For the text-containing cell, return its midpoint in (X, Y) coordinate format. 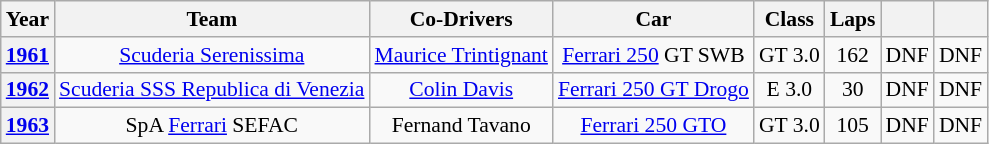
Year (28, 19)
1962 (28, 90)
Laps (853, 19)
SpA Ferrari SEFAC (212, 126)
Scuderia SSS Republica di Venezia (212, 90)
Ferrari 250 GTO (654, 126)
Car (654, 19)
Colin Davis (462, 90)
162 (853, 55)
E 3.0 (790, 90)
Ferrari 250 GT Drogo (654, 90)
Fernand Tavano (462, 126)
Scuderia Serenissima (212, 55)
1961 (28, 55)
Maurice Trintignant (462, 55)
1963 (28, 126)
Co-Drivers (462, 19)
105 (853, 126)
Ferrari 250 GT SWB (654, 55)
Class (790, 19)
Team (212, 19)
30 (853, 90)
